Return the [x, y] coordinate for the center point of the cell that contains the specified text.  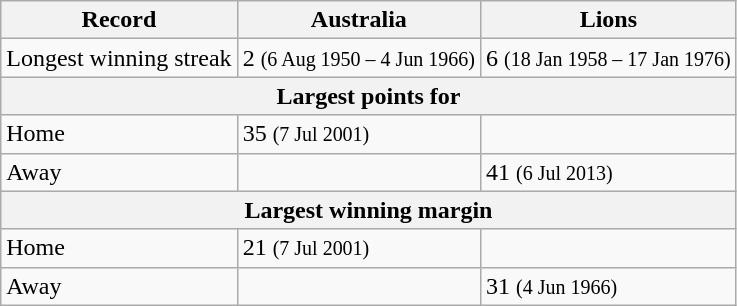
Lions [609, 20]
21 (7 Jul 2001) [358, 248]
6 (18 Jan 1958 – 17 Jan 1976) [609, 58]
41 (6 Jul 2013) [609, 172]
2 (6 Aug 1950 – 4 Jun 1966) [358, 58]
31 (4 Jun 1966) [609, 286]
Largest points for [368, 96]
35 (7 Jul 2001) [358, 134]
Largest winning margin [368, 210]
Longest winning streak [119, 58]
Australia [358, 20]
Record [119, 20]
